Locate the cell with the specified text and output its [x, y] center coordinate. 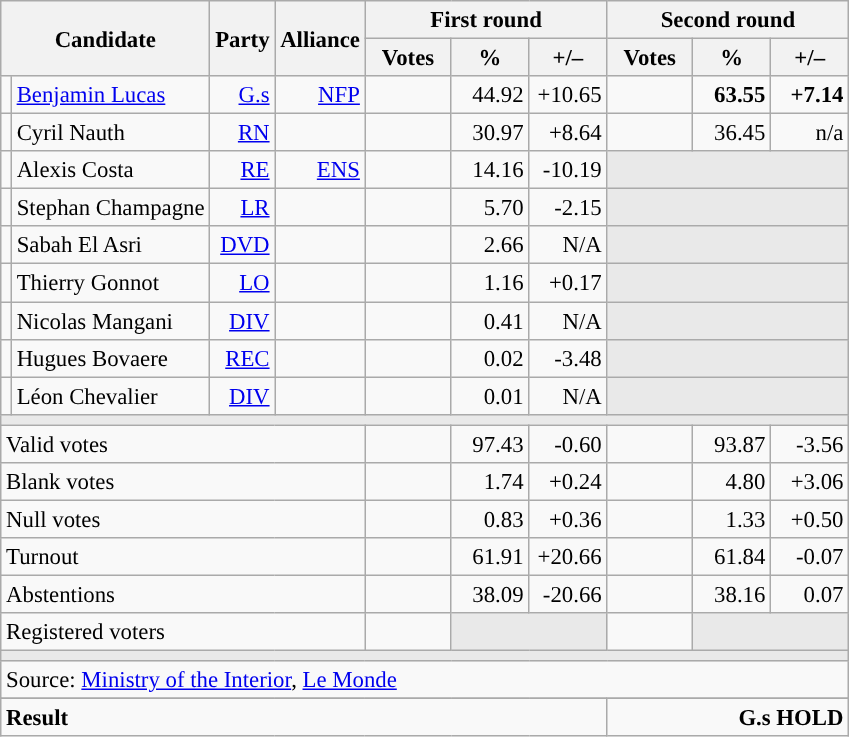
61.84 [732, 557]
Candidate [106, 38]
REC [242, 358]
NFP [320, 95]
Alliance [320, 38]
-2.15 [568, 208]
93.87 [732, 444]
-3.48 [568, 358]
First round [486, 20]
RN [242, 133]
-0.07 [810, 557]
0.01 [490, 396]
DVD [242, 245]
63.55 [732, 95]
+0.50 [810, 519]
61.91 [490, 557]
1.33 [732, 519]
Result [304, 718]
36.45 [732, 133]
38.09 [490, 594]
0.07 [810, 594]
30.97 [490, 133]
LR [242, 208]
LO [242, 283]
0.83 [490, 519]
Benjamin Lucas [110, 95]
0.02 [490, 358]
Abstentions [183, 594]
G.s HOLD [728, 718]
RE [242, 170]
Sabah El Asri [110, 245]
Party [242, 38]
1.74 [490, 482]
-20.66 [568, 594]
-10.19 [568, 170]
Blank votes [183, 482]
Null votes [183, 519]
+3.06 [810, 482]
0.41 [490, 321]
ENS [320, 170]
5.70 [490, 208]
2.66 [490, 245]
+0.24 [568, 482]
44.92 [490, 95]
Thierry Gonnot [110, 283]
97.43 [490, 444]
+0.36 [568, 519]
-0.60 [568, 444]
+0.17 [568, 283]
Alexis Costa [110, 170]
+20.66 [568, 557]
Turnout [183, 557]
Hugues Bovaere [110, 358]
-3.56 [810, 444]
+10.65 [568, 95]
n/a [810, 133]
Stephan Champagne [110, 208]
Source: Ministry of the Interior, Le Monde [425, 680]
38.16 [732, 594]
Registered voters [183, 632]
Valid votes [183, 444]
Second round [728, 20]
14.16 [490, 170]
+7.14 [810, 95]
Léon Chevalier [110, 396]
G.s [242, 95]
Cyril Nauth [110, 133]
1.16 [490, 283]
Nicolas Mangani [110, 321]
+8.64 [568, 133]
4.80 [732, 482]
